Return (x, y) of the center of cell containing provided text 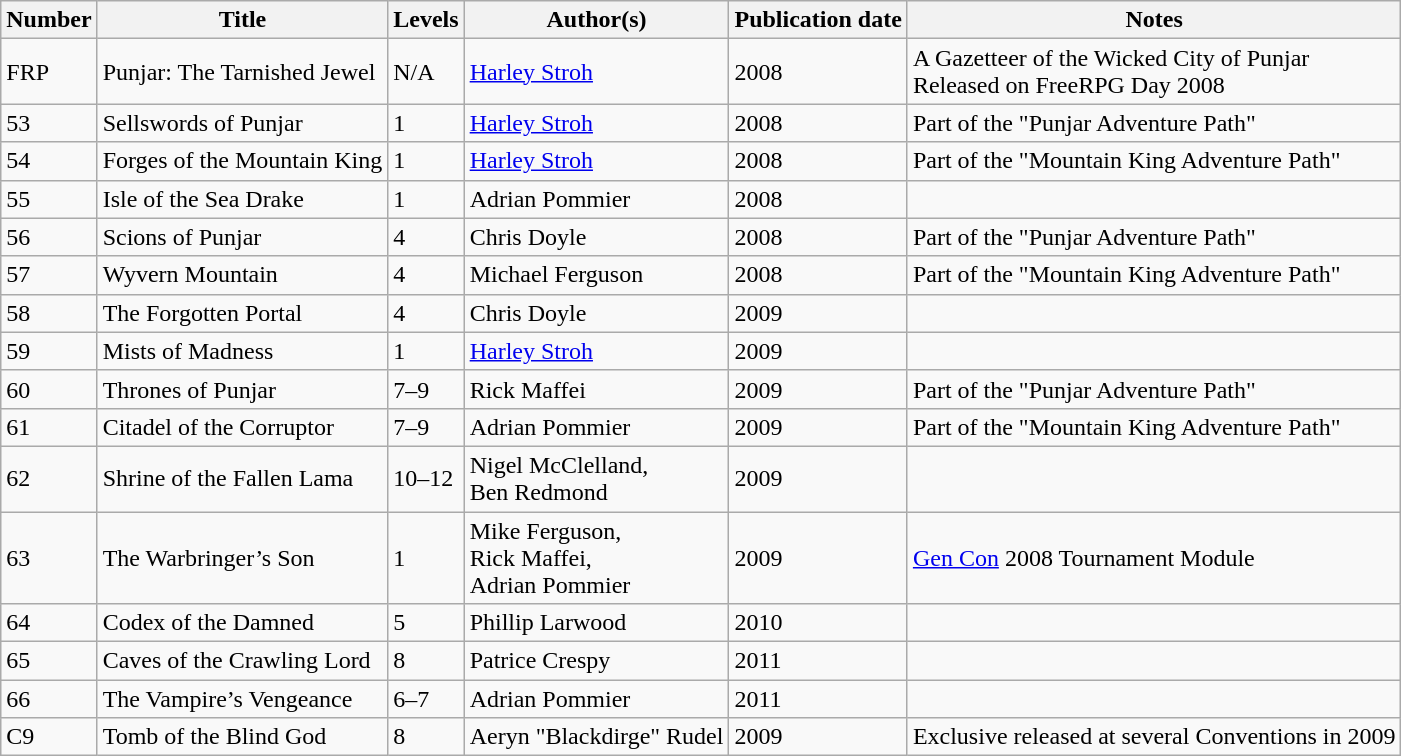
Scions of Punjar (242, 237)
Forges of the Mountain King (242, 161)
Thrones of Punjar (242, 389)
Sellswords of Punjar (242, 123)
54 (49, 161)
62 (49, 478)
53 (49, 123)
Patrice Crespy (596, 661)
5 (426, 623)
2010 (818, 623)
Wyvern Mountain (242, 275)
Rick Maffei (596, 389)
Aeryn "Blackdirge" Rudel (596, 737)
Michael Ferguson (596, 275)
Tomb of the Blind God (242, 737)
65 (49, 661)
56 (49, 237)
6–7 (426, 699)
Title (242, 20)
Shrine of the Fallen Lama (242, 478)
58 (49, 313)
10–12 (426, 478)
Notes (1154, 20)
N/A (426, 72)
63 (49, 558)
59 (49, 351)
66 (49, 699)
60 (49, 389)
61 (49, 427)
Punjar: The Tarnished Jewel (242, 72)
A Gazetteer of the Wicked City of PunjarReleased on FreeRPG Day 2008 (1154, 72)
Mike Ferguson,Rick Maffei,Adrian Pommier (596, 558)
Publication date (818, 20)
The Forgotten Portal (242, 313)
Number (49, 20)
Gen Con 2008 Tournament Module (1154, 558)
64 (49, 623)
Levels (426, 20)
FRP (49, 72)
Mists of Madness (242, 351)
Caves of the Crawling Lord (242, 661)
Exclusive released at several Conventions in 2009 (1154, 737)
55 (49, 199)
Phillip Larwood (596, 623)
Nigel McClelland,Ben Redmond (596, 478)
The Vampire’s Vengeance (242, 699)
C9 (49, 737)
57 (49, 275)
Codex of the Damned (242, 623)
Citadel of the Corruptor (242, 427)
Isle of the Sea Drake (242, 199)
Author(s) (596, 20)
The Warbringer’s Son (242, 558)
